Pinpoint the cell where the given text exists, returning its (X, Y) midpoint coordinate. 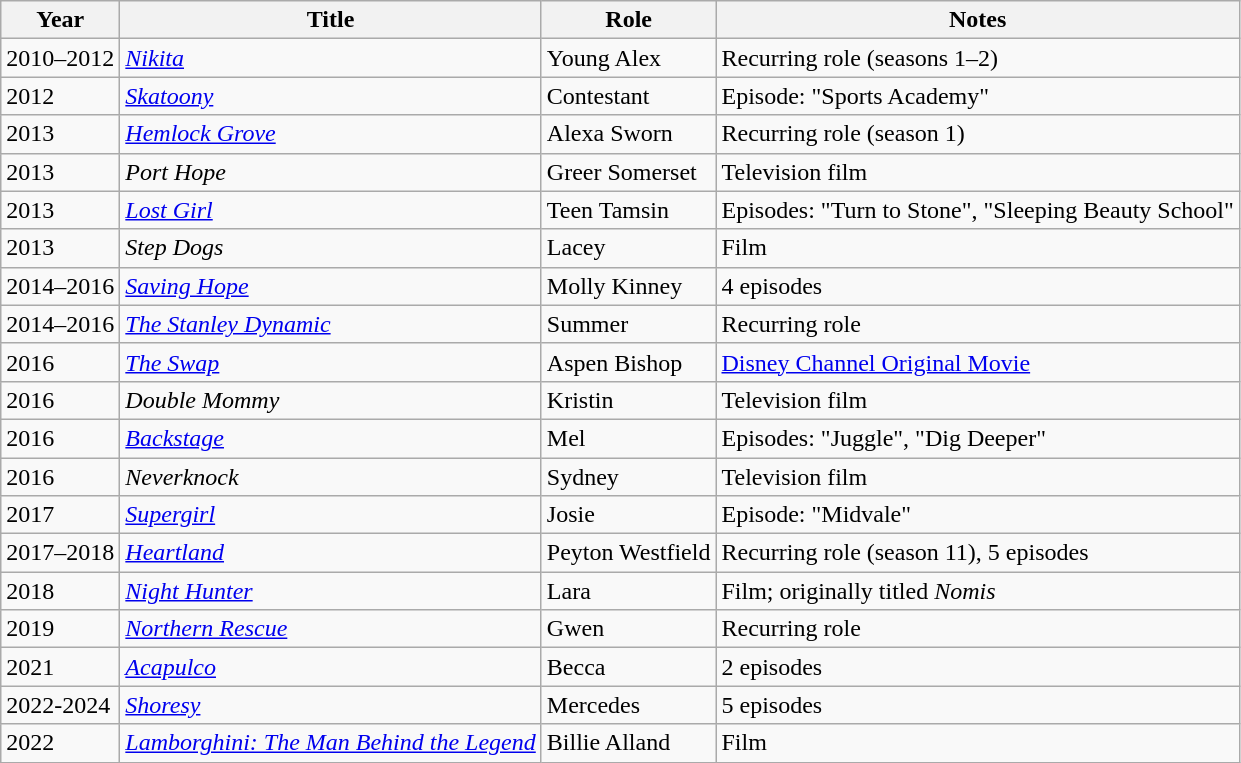
Becca (628, 667)
Night Hunter (330, 591)
Step Dogs (330, 248)
Mel (628, 438)
Year (60, 20)
2022 (60, 743)
2017–2018 (60, 553)
Josie (628, 515)
Teen Tamsin (628, 210)
Notes (978, 20)
The Stanley Dynamic (330, 324)
Recurring role (seasons 1–2) (978, 58)
Gwen (628, 629)
Greer Somerset (628, 172)
Port Hope (330, 172)
2010–2012 (60, 58)
Peyton Westfield (628, 553)
Double Mommy (330, 400)
Summer (628, 324)
2018 (60, 591)
Young Alex (628, 58)
Lamborghini: The Man Behind the Legend (330, 743)
Shoresy (330, 705)
Role (628, 20)
Sydney (628, 477)
2019 (60, 629)
Contestant (628, 96)
Lacey (628, 248)
Neverknock (330, 477)
Lara (628, 591)
Episodes: "Turn to Stone", "Sleeping Beauty School" (978, 210)
Heartland (330, 553)
2021 (60, 667)
Saving Hope (330, 286)
Skatoony (330, 96)
Title (330, 20)
Molly Kinney (628, 286)
Disney Channel Original Movie (978, 362)
2 episodes (978, 667)
Recurring role (season 11), 5 episodes (978, 553)
Kristin (628, 400)
The Swap (330, 362)
Episodes: "Juggle", "Dig Deeper" (978, 438)
Backstage (330, 438)
2012 (60, 96)
2022-2024 (60, 705)
Episode: "Midvale" (978, 515)
Billie Alland (628, 743)
Episode: "Sports Academy" (978, 96)
4 episodes (978, 286)
Hemlock Grove (330, 134)
Acapulco (330, 667)
5 episodes (978, 705)
Northern Rescue (330, 629)
Nikita (330, 58)
Lost Girl (330, 210)
Recurring role (season 1) (978, 134)
2017 (60, 515)
Supergirl (330, 515)
Film; originally titled Nomis (978, 591)
Mercedes (628, 705)
Alexa Sworn (628, 134)
Aspen Bishop (628, 362)
